Determine the (x, y) coordinate at the center of the cell enclosing the given text.  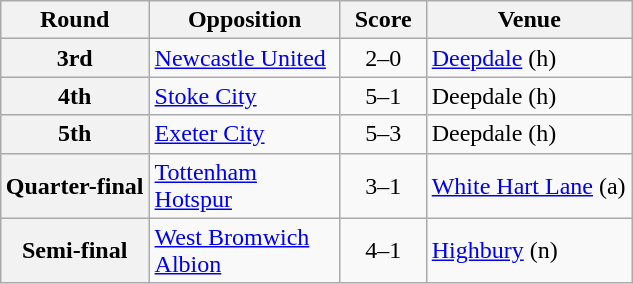
Round (74, 20)
Score (383, 20)
4th (74, 96)
Opposition (244, 20)
Tottenham Hotspur (244, 186)
Stoke City (244, 96)
3–1 (383, 186)
5th (74, 134)
2–0 (383, 58)
Quarter-final (74, 186)
Exeter City (244, 134)
5–3 (383, 134)
5–1 (383, 96)
Newcastle United (244, 58)
Venue (529, 20)
Highbury (n) (529, 250)
Semi-final (74, 250)
White Hart Lane (a) (529, 186)
West Bromwich Albion (244, 250)
4–1 (383, 250)
3rd (74, 58)
